From the cell containing the given text, extract its center point as (X, Y) coordinate. 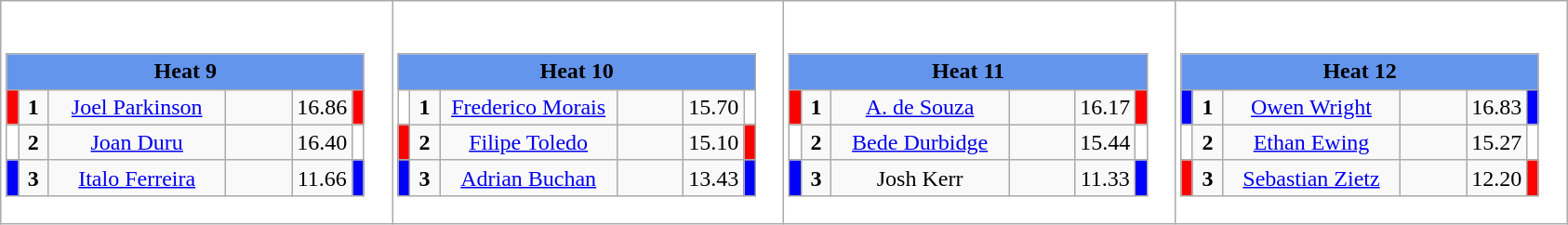
Heat 12 1 Owen Wright 16.83 2 Ethan Ewing 15.27 3 Sebastian Zietz 12.20 (1371, 112)
Josh Kerr (921, 178)
Heat 9 1 Joel Parkinson 16.86 2 Joan Duru 16.40 3 Italo Ferreira 11.66 (197, 112)
12.20 (1497, 178)
16.40 (322, 142)
16.83 (1497, 107)
Italo Ferreira (138, 178)
Frederico Morais (528, 107)
Heat 11 (968, 72)
16.86 (322, 107)
Heat 10 (577, 72)
Joel Parkinson (138, 107)
15.70 (714, 107)
15.10 (714, 142)
11.66 (322, 178)
Adrian Buchan (528, 178)
Heat 11 1 A. de Souza 16.17 2 Bede Durbidge 15.44 3 Josh Kerr 11.33 (980, 112)
Joan Duru (138, 142)
11.33 (1105, 178)
16.17 (1105, 107)
Heat 10 1 Frederico Morais 15.70 2 Filipe Toledo 15.10 3 Adrian Buchan 13.43 (588, 112)
13.43 (714, 178)
Bede Durbidge (921, 142)
Ethan Ewing (1311, 142)
Heat 9 (185, 72)
Filipe Toledo (528, 142)
Owen Wright (1311, 107)
15.27 (1497, 142)
Heat 12 (1360, 72)
15.44 (1105, 142)
A. de Souza (921, 107)
Sebastian Zietz (1311, 178)
